For the text-containing cell, return its midpoint in (X, Y) coordinate format. 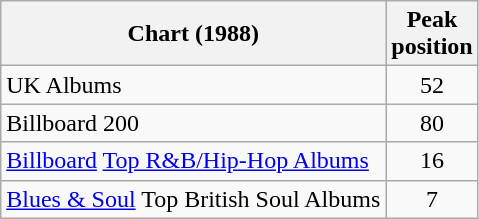
Billboard 200 (194, 123)
7 (432, 199)
Billboard Top R&B/Hip-Hop Albums (194, 161)
Peakposition (432, 34)
16 (432, 161)
52 (432, 85)
80 (432, 123)
Blues & Soul Top British Soul Albums (194, 199)
Chart (1988) (194, 34)
UK Albums (194, 85)
